Search for the cell housing the specified text and yield its (x, y) center coordinate. 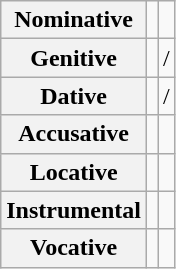
Dative (74, 96)
Instrumental (74, 210)
Vocative (74, 248)
Locative (74, 172)
Nominative (74, 20)
Accusative (74, 134)
Genitive (74, 58)
